Pinpoint the cell where the given text exists, returning its [x, y] midpoint coordinate. 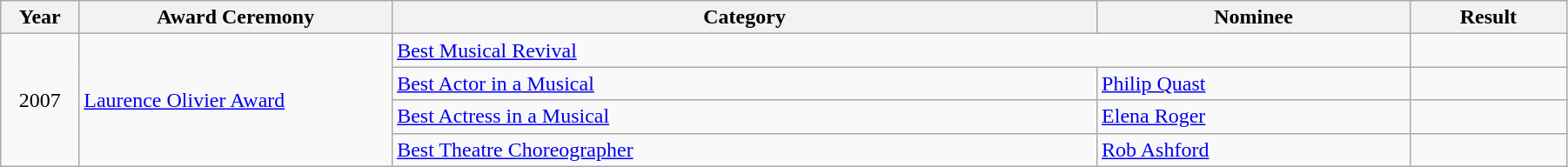
Laurence Olivier Award [236, 100]
Best Musical Revival [901, 50]
Award Ceremony [236, 17]
Result [1488, 17]
2007 [40, 100]
Category [745, 17]
Best Actress in a Musical [745, 117]
Philip Quast [1254, 83]
Nominee [1254, 17]
Rob Ashford [1254, 150]
Best Actor in a Musical [745, 83]
Elena Roger [1254, 117]
Best Theatre Choreographer [745, 150]
Year [40, 17]
